Return the [x, y] coordinate for the center point of the cell that contains the specified text.  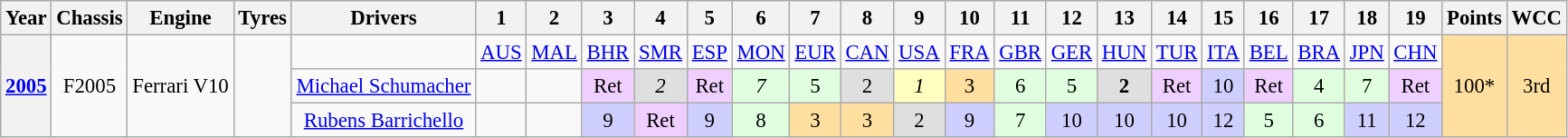
GER [1071, 53]
Tyres [262, 18]
Rubens Barrichello [384, 121]
BRA [1319, 53]
Points [1475, 18]
MAL [554, 53]
CAN [867, 53]
19 [1415, 18]
CHN [1415, 53]
WCC [1536, 18]
18 [1366, 18]
3rd [1536, 87]
MON [761, 53]
HUN [1125, 53]
ITA [1223, 53]
FRA [970, 53]
16 [1269, 18]
13 [1125, 18]
BEL [1269, 53]
F2005 [90, 87]
AUS [501, 53]
Year [26, 18]
TUR [1176, 53]
Engine [181, 18]
BHR [608, 53]
17 [1319, 18]
JPN [1366, 53]
15 [1223, 18]
2005 [26, 87]
Ferrari V10 [181, 87]
Michael Schumacher [384, 86]
100* [1475, 87]
USA [919, 53]
GBR [1021, 53]
Chassis [90, 18]
Drivers [384, 18]
14 [1176, 18]
SMR [660, 53]
ESP [709, 53]
EUR [815, 53]
